Detect which cell encompasses the target text, then output its [x, y] center coordinate. 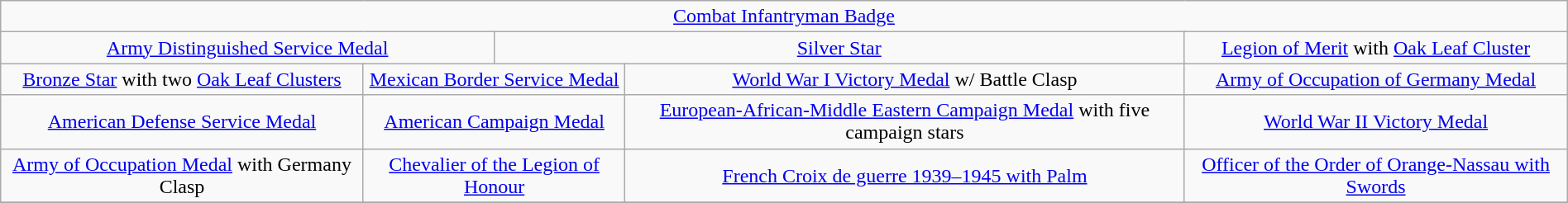
Combat Infantryman Badge [784, 17]
French Croix de guerre 1939–1945 with Palm [905, 175]
Army of Occupation Medal with Germany Clasp [182, 175]
European-African-Middle Eastern Campaign Medal with five campaign stars [905, 122]
American Campaign Medal [495, 122]
Officer of the Order of Orange-Nassau with Swords [1376, 175]
Legion of Merit with Oak Leaf Cluster [1376, 48]
World War I Victory Medal w/ Battle Clasp [905, 79]
Bronze Star with two Oak Leaf Clusters [182, 79]
Army Distinguished Service Medal [248, 48]
World War II Victory Medal [1376, 122]
Army of Occupation of Germany Medal [1376, 79]
Chevalier of the Legion of Honour [495, 175]
American Defense Service Medal [182, 122]
Silver Star [839, 48]
Mexican Border Service Medal [495, 79]
